Search for the cell housing the specified text and yield its (X, Y) center coordinate. 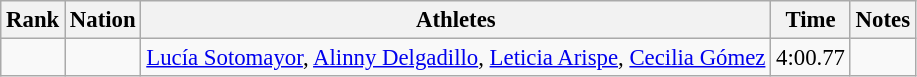
Athletes (456, 20)
Notes (882, 20)
Rank (33, 20)
Time (811, 20)
Lucía Sotomayor, Alinny Delgadillo, Leticia Arispe, Cecilia Gómez (456, 58)
Nation (103, 20)
4:00.77 (811, 58)
